Return [X, Y] of the center of cell containing provided text 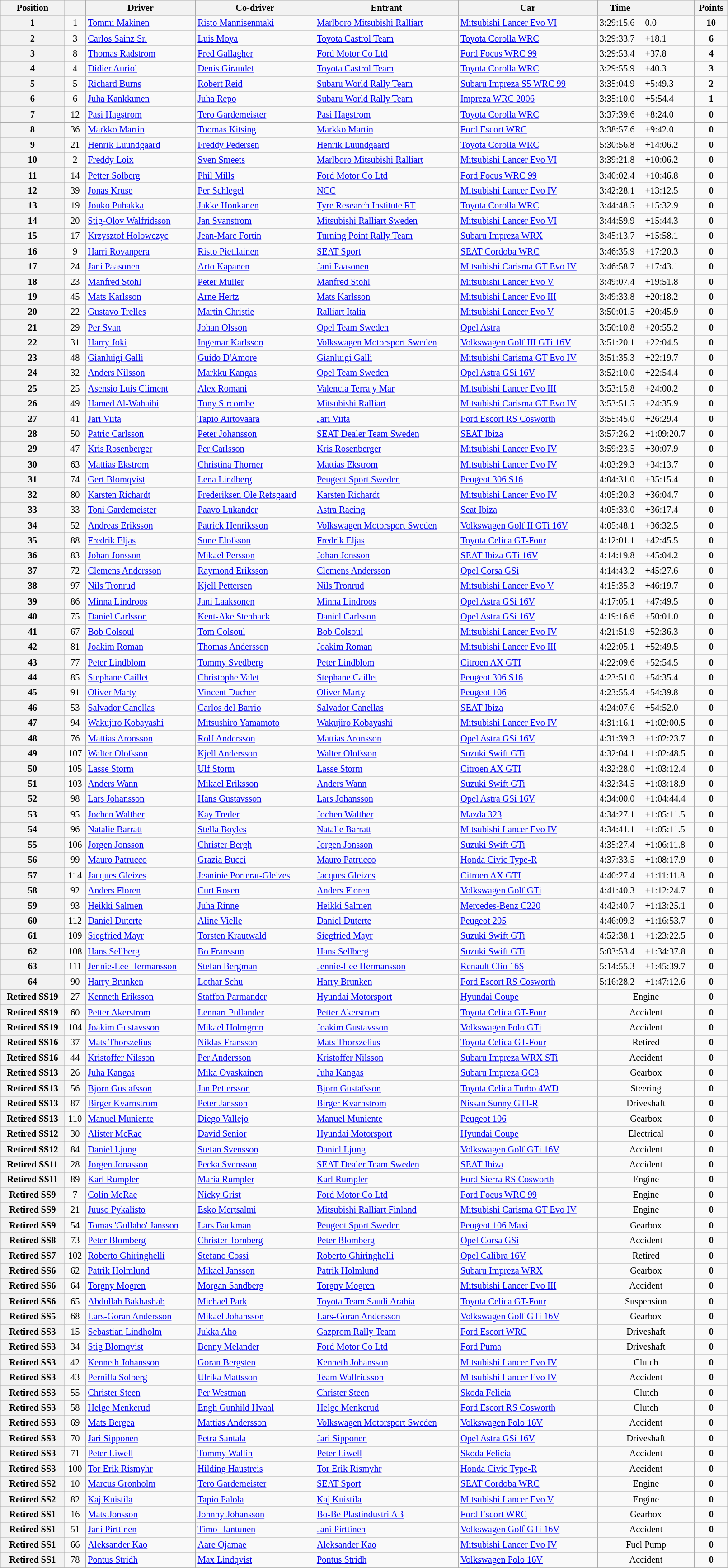
Sven Smeets [255, 160]
Morgan Sandberg [255, 1286]
Pernilla Solberg [140, 1377]
Sune Elofsson [255, 540]
Points [711, 8]
4:34:00.0 [620, 799]
Volkswagen Polo GTi [528, 1027]
3:51:35.3 [620, 358]
Carlos Sainz Sr. [140, 38]
Harri Rovanpera [140, 251]
4:04:31.0 [620, 480]
+1:03:12.4 [669, 769]
107 [75, 754]
3:29:33.7 [620, 38]
Mikael Persson [255, 556]
Toomas Kitsing [255, 130]
Arto Kapanen [255, 266]
Johan Olsson [255, 327]
92 [75, 890]
Astra Racing [386, 510]
83 [75, 556]
Stefan Bergman [255, 967]
71 [75, 1454]
Lothar Schu [255, 982]
Maria Rumpler [255, 1180]
Toni Gardemeister [140, 510]
114 [75, 875]
75 [75, 617]
Martin Christie [255, 312]
Ford Puma [528, 1347]
+50:01.0 [669, 617]
5:14:55.3 [620, 967]
+45:27.6 [669, 571]
3:40:02.4 [620, 175]
Juuso Pykalisto [140, 1210]
Peter Jansson [255, 1104]
Opel Calibra 16V [528, 1256]
+1:45:39.7 [669, 967]
3:49:07.4 [620, 282]
Juha Kankkunen [140, 99]
40 [33, 617]
68 [75, 1317]
Bo-Be Plastindustri AB [386, 1514]
Opel Astra [528, 327]
Team Walfridsson [386, 1377]
+26:29.4 [669, 419]
3:53:15.8 [620, 388]
Tyre Research Institute RT [386, 206]
+17:43.1 [669, 266]
Jan Pettersson [255, 1088]
+20:45.9 [669, 312]
Volkswagen Golf II GTi 16V [528, 525]
98 [75, 799]
Thomas Andersson [255, 647]
5:16:28.2 [620, 982]
+10:06.2 [669, 160]
4:03:29.3 [620, 464]
Mats Jonsson [140, 1514]
+52:36.3 [669, 632]
+1:08:17.9 [669, 860]
66 [75, 1545]
+22:19.7 [669, 358]
Kay Treder [255, 814]
+24:00.2 [669, 388]
89 [75, 1180]
109 [75, 936]
78 [75, 1560]
Michael Park [255, 1301]
Mikael Holmgren [255, 1027]
Time [620, 8]
Kjell Andersson [255, 754]
3:29:53.4 [620, 53]
Subaru Impreza WRX STi [528, 1058]
Car [528, 8]
+20:55.2 [669, 327]
4:05:20.3 [620, 495]
Benny Melander [255, 1347]
Tapio Palola [255, 1499]
86 [75, 601]
+54:39.8 [669, 693]
Engh Gunhild Hvaal [255, 1408]
Renault Clio 16S [528, 967]
67 [75, 632]
Carlos del Barrio [255, 708]
Suspension [646, 1301]
108 [75, 951]
3:57:26.2 [620, 434]
4:35:27.4 [620, 845]
Hilding Haustreis [255, 1469]
100 [75, 1469]
Raymond Eriksson [255, 571]
3:55:45.0 [620, 419]
99 [75, 860]
+18.1 [669, 38]
Richard Burns [140, 84]
91 [75, 693]
Jonas Kruse [140, 190]
3:49:33.8 [620, 297]
97 [75, 586]
Rolf Andersson [255, 738]
Driver [140, 8]
Stig-Olov Walfridsson [140, 221]
+42:45.5 [669, 540]
106 [75, 845]
Mika Ovaskainen [255, 1073]
+19:51.8 [669, 282]
Phil Mills [255, 175]
+13:12.5 [669, 190]
Fuel Pump [646, 1545]
4:15:35.3 [620, 586]
Retired SS5 [33, 1317]
4:05:33.0 [620, 510]
Gazprom Rally Team [386, 1332]
+1:34:37.8 [669, 951]
Nissan Sunny GTI-R [528, 1104]
Position [33, 8]
77 [75, 662]
+36:32.5 [669, 525]
Mitsushiro Yamamoto [255, 723]
81 [75, 647]
Ralliart Italia [386, 312]
Jakke Honkanen [255, 206]
4:22:05.1 [620, 647]
Risto Mannisenmaki [255, 23]
46 [33, 708]
+52:54.5 [669, 662]
5:30:56.8 [620, 145]
Impreza WRC 2006 [528, 99]
Stella Boyles [255, 830]
96 [75, 830]
Turning Point Rally Team [386, 236]
87 [75, 1104]
Hamed Al-Wahaibi [140, 403]
4:23:55.4 [620, 693]
61 [33, 936]
Toyota Team Saudi Arabia [386, 1301]
Johnny Johansson [255, 1514]
Alister McRae [140, 1134]
+1:12:24.7 [669, 890]
Kenneth Eriksson [140, 997]
4:23:51.0 [620, 677]
4:34:41.1 [620, 830]
Peugeot 106 Maxi [528, 1225]
Tony Sircombe [255, 403]
NCC [386, 190]
+5:54.4 [669, 99]
+46:19.7 [669, 586]
4:40:27.4 [620, 875]
3:37:39.6 [620, 114]
70 [75, 1438]
Ingemar Karlsson [255, 343]
Christer Bergh [255, 845]
+1:16:53.7 [669, 921]
+45:04.2 [669, 556]
Tom Colsoul [255, 632]
3:59:23.5 [620, 449]
Hans Gustavsson [255, 799]
Didier Auriol [140, 69]
4:32:04.1 [620, 754]
+20:18.2 [669, 297]
+37.8 [669, 53]
Nicky Grist [255, 1195]
4:24:07.6 [620, 708]
Timo Hantunen [255, 1530]
Colin McRae [140, 1195]
Tommy Svedberg [255, 662]
Max Lindqvist [255, 1560]
Electrical [646, 1134]
Vincent Ducher [255, 693]
111 [75, 967]
3:35:10.0 [620, 99]
85 [75, 677]
Peter Johansson [255, 434]
Subaru Impreza GC8 [528, 1073]
Abdullah Bakhashab [140, 1301]
3:46:35.9 [620, 251]
+5:49.3 [669, 84]
Entrant [386, 8]
+1:02:00.5 [669, 723]
4:14:19.8 [620, 556]
Jean-Marc Fortin [255, 236]
3:44:59.9 [620, 221]
4:32:34.5 [620, 784]
Lena Lindberg [255, 480]
4:31:16.1 [620, 723]
4:14:43.2 [620, 571]
3:42:28.1 [620, 190]
Seat Ibiza [528, 510]
Frederiksen Ole Refsgaard [255, 495]
Ford Sierra RS Cosworth [528, 1180]
4:32:28.0 [620, 769]
David Senior [255, 1134]
Mattias Andersson [255, 1423]
11 [33, 175]
Tommy Wallin [255, 1454]
Per Carlsson [255, 449]
Juha Rinne [255, 906]
Aline Vielle [255, 921]
76 [75, 738]
Christer Tornberg [255, 1240]
0.0 [669, 23]
Gustavo Trelles [140, 312]
90 [75, 982]
Goran Bergsten [255, 1362]
3:38:57.6 [620, 130]
105 [75, 769]
4:37:33.5 [620, 860]
Freddy Loix [140, 160]
+1:23:22.5 [669, 936]
Jeaninie Porterat-Gleizes [255, 875]
Stefano Cossi [255, 1256]
Volkswagen Golf III GTi 16V [528, 343]
Tommi Makinen [140, 23]
+1:02:48.5 [669, 754]
Fred Gallagher [255, 53]
+35:15.4 [669, 480]
+1:47:12.6 [669, 982]
SEAT Ibiza GTi 16V [528, 556]
Tapio Airtovaara [255, 419]
+30:07.9 [669, 449]
Gert Blomqvist [140, 480]
Valencia Terra y Mar [386, 388]
Stefan Svensson [255, 1149]
Volkswagen Golf GTi [528, 890]
+54:35.4 [669, 677]
93 [75, 906]
Markku Kangas [255, 373]
82 [75, 1499]
110 [75, 1119]
3:50:10.8 [620, 327]
+22:04.5 [669, 343]
Jan Svanstrom [255, 221]
4:22:09.6 [620, 662]
Per Schlegel [255, 190]
Paavo Lukander [255, 510]
Toyota Celica Turbo 4WD [528, 1088]
4:31:39.3 [620, 738]
+14:06.2 [669, 145]
3:35:04.9 [620, 84]
Mercedes-Benz C220 [528, 906]
Asensio Luis Climent [140, 388]
Guido D'Amore [255, 358]
3:51:20.1 [620, 343]
4:46:09.3 [620, 921]
+1:11:11.8 [669, 875]
104 [75, 1027]
4:34:27.1 [620, 814]
13 [33, 206]
Niklas Fransson [255, 1043]
+36:17.4 [669, 510]
+8:24.0 [669, 114]
+9:42.0 [669, 130]
102 [75, 1256]
Subaru Impreza S5 WRC 99 [528, 84]
Co-driver [255, 8]
Curt Rosen [255, 890]
+34:13.7 [669, 464]
Per Andersson [255, 1058]
Lars Backman [255, 1225]
Risto Pietilainen [255, 251]
Kent-Ake Stenback [255, 617]
3:52:10.0 [620, 373]
57 [33, 875]
5:03:53.4 [620, 951]
Jouko Puhakka [140, 206]
Jukka Aho [255, 1332]
+1:04:44.4 [669, 799]
18 [33, 282]
Christophe Valet [255, 677]
73 [75, 1240]
Sebastian Lindholm [140, 1332]
+15:58.1 [669, 236]
Harry Joki [140, 343]
Thomas Radstrom [140, 53]
Kjell Pettersen [255, 586]
Bo Fransson [255, 951]
Per Svan [140, 327]
38 [33, 586]
Grazia Bucci [255, 860]
Petter Solberg [140, 175]
+47:49.5 [669, 601]
3:29:15.6 [620, 23]
72 [75, 571]
59 [33, 906]
Peugeot 205 [528, 921]
+36:04.7 [669, 495]
3:29:55.9 [620, 69]
103 [75, 784]
Mitsubishi Ralliart Sweden [386, 221]
Robert Reid [255, 84]
3:50:01.5 [620, 312]
+10:46.8 [669, 175]
Jorgen Jonasson [140, 1164]
3:44:48.5 [620, 206]
80 [75, 495]
Retired SS8 [33, 1240]
+22:54.4 [669, 373]
Krzysztof Holowczyc [140, 236]
Anders Nilsson [140, 373]
Patric Carlsson [140, 434]
+24:35.9 [669, 403]
Christina Thorner [255, 464]
Esko Mertsalmi [255, 1210]
35 [33, 540]
3:39:21.8 [620, 160]
Mats Bergea [140, 1423]
+15:32.9 [669, 206]
+17:20.3 [669, 251]
4:17:05.1 [620, 601]
Mikael Eriksson [255, 784]
Ulf Storm [255, 769]
Mikael Johansson [255, 1317]
+1:06:11.8 [669, 845]
69 [75, 1423]
Mikael Jansson [255, 1271]
Peter Muller [255, 282]
112 [75, 921]
3:46:58.7 [620, 266]
Pecka Svensson [255, 1164]
Aare Ojamae [255, 1545]
94 [75, 723]
4:21:51.9 [620, 632]
Mazda 323 [528, 814]
+1:09:20.7 [669, 434]
Diego Vallejo [255, 1119]
Patrick Henriksson [255, 525]
4:05:48.1 [620, 525]
+54:52.0 [669, 708]
74 [75, 480]
+40.3 [669, 69]
Mitsubishi Ralliart [386, 403]
Andreas Eriksson [140, 525]
Marcus Gronholm [140, 1484]
Lennart Pullander [255, 1012]
Mitsubishi Ralliart Finland [386, 1210]
Retired SS7 [33, 1256]
3:53:51.5 [620, 403]
Stig Blomqvist [140, 1347]
+1:03:18.9 [669, 784]
95 [75, 814]
Alex Romani [255, 388]
3:45:13.7 [620, 236]
Tomas 'Gullabo' Jansson [140, 1225]
Luis Moya [255, 38]
+1:13:25.1 [669, 906]
4:19:16.6 [620, 617]
4:42:40.7 [620, 906]
Staffon Parmander [255, 997]
Freddy Pedersen [255, 145]
88 [75, 540]
Per Westman [255, 1393]
4:12:01.1 [620, 540]
Juha Repo [255, 99]
65 [75, 1301]
4:41:40.3 [620, 890]
+1:02:23.7 [669, 738]
+52:49.5 [669, 647]
4:52:38.1 [620, 936]
+15:44.3 [669, 221]
84 [75, 1149]
Jani Laaksonen [255, 601]
Ulrika Mattsson [255, 1377]
Denis Giraudet [255, 69]
Petra Santala [255, 1438]
Torsten Krautwald [255, 936]
Arne Hertz [255, 297]
Steering [646, 1088]
